Return [x, y] of the center of cell containing provided text 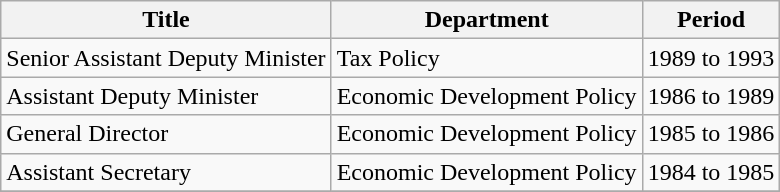
1989 to 1993 [711, 58]
Assistant Deputy Minister [166, 96]
1984 to 1985 [711, 172]
Senior Assistant Deputy Minister [166, 58]
General Director [166, 134]
Title [166, 20]
Assistant Secretary [166, 172]
Department [486, 20]
Tax Policy [486, 58]
Period [711, 20]
1985 to 1986 [711, 134]
1986 to 1989 [711, 96]
